Locate the cell with the specified text and output its (x, y) center coordinate. 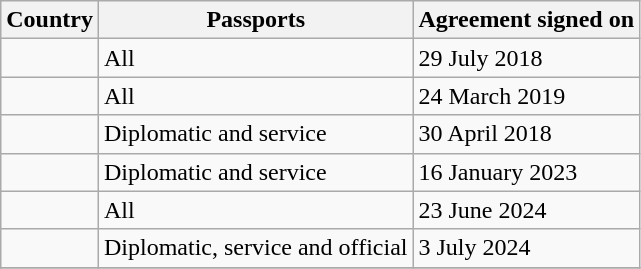
Passports (256, 20)
Diplomatic, service and official (256, 248)
16 January 2023 (526, 172)
29 July 2018 (526, 58)
24 March 2019 (526, 96)
30 April 2018 (526, 134)
Country (50, 20)
3 July 2024 (526, 248)
Agreement signed on (526, 20)
23 June 2024 (526, 210)
